Find where the given text appears and provide that cell's center as (X, Y) coordinate. 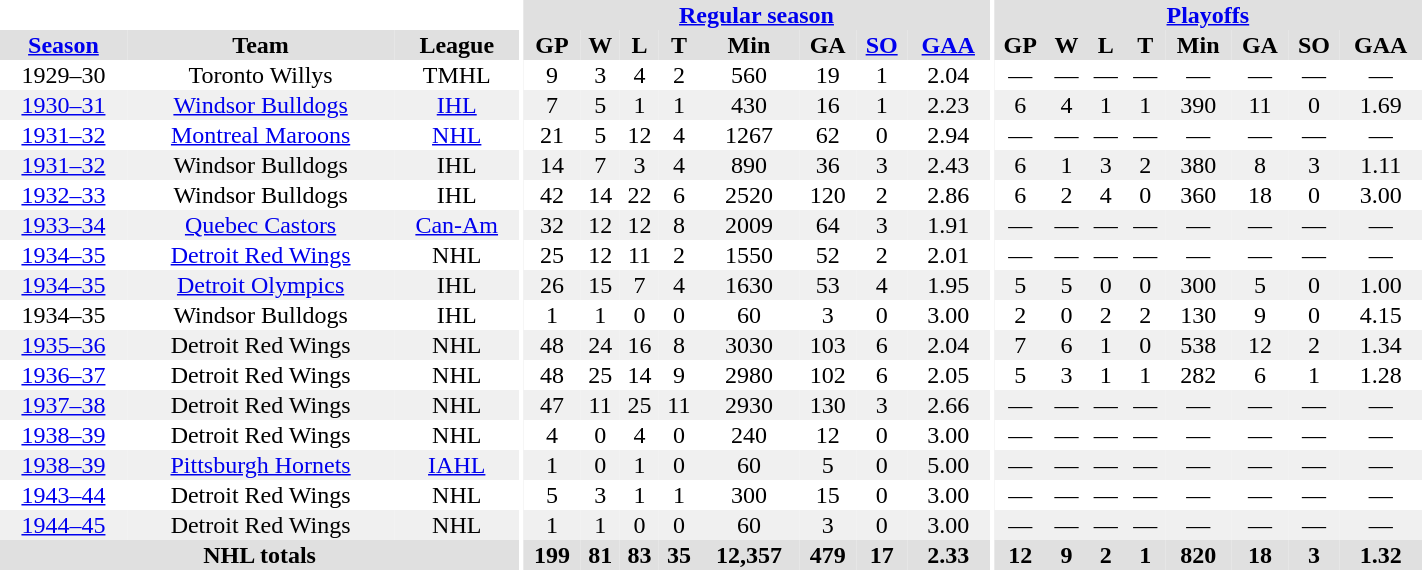
32 (552, 225)
4.15 (1380, 315)
538 (1198, 345)
1630 (750, 285)
24 (600, 345)
1.34 (1380, 345)
2.43 (948, 165)
2.23 (948, 105)
2520 (750, 195)
52 (828, 255)
102 (828, 375)
Quebec Castors (260, 225)
NHL totals (260, 555)
820 (1198, 555)
1943–44 (64, 495)
560 (750, 75)
390 (1198, 105)
Team (260, 45)
53 (828, 285)
360 (1198, 195)
1267 (750, 135)
1.28 (1380, 375)
1.95 (948, 285)
1.32 (1380, 555)
430 (750, 105)
1933–34 (64, 225)
2.01 (948, 255)
Season (64, 45)
240 (750, 435)
1936–37 (64, 375)
Toronto Willys (260, 75)
Pittsburgh Hornets (260, 465)
5.00 (948, 465)
Montreal Maroons (260, 135)
2.94 (948, 135)
2.33 (948, 555)
2930 (750, 405)
21 (552, 135)
380 (1198, 165)
479 (828, 555)
12,357 (750, 555)
Can-Am (456, 225)
Detroit Olympics (260, 285)
19 (828, 75)
1550 (750, 255)
1.91 (948, 225)
3030 (750, 345)
2.86 (948, 195)
64 (828, 225)
1.11 (1380, 165)
1935–36 (64, 345)
2.05 (948, 375)
890 (750, 165)
2.66 (948, 405)
83 (640, 555)
36 (828, 165)
199 (552, 555)
1944–45 (64, 525)
IAHL (456, 465)
Regular season (757, 15)
TMHL (456, 75)
35 (678, 555)
282 (1198, 375)
1932–33 (64, 195)
42 (552, 195)
1937–38 (64, 405)
81 (600, 555)
47 (552, 405)
103 (828, 345)
2980 (750, 375)
22 (640, 195)
Playoffs (1208, 15)
120 (828, 195)
1929–30 (64, 75)
1930–31 (64, 105)
League (456, 45)
62 (828, 135)
2009 (750, 225)
17 (882, 555)
1.69 (1380, 105)
26 (552, 285)
1.00 (1380, 285)
